Search for the cell housing the specified text and yield its (X, Y) center coordinate. 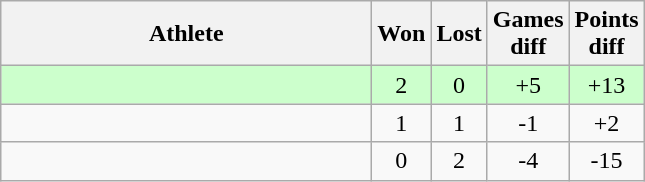
+2 (606, 123)
-4 (528, 161)
-1 (528, 123)
Pointsdiff (606, 34)
Won (402, 34)
+13 (606, 85)
Lost (459, 34)
+5 (528, 85)
Athlete (186, 34)
-15 (606, 161)
Gamesdiff (528, 34)
